Identify which cell holds the provided text, then report its [x, y] central coordinate. 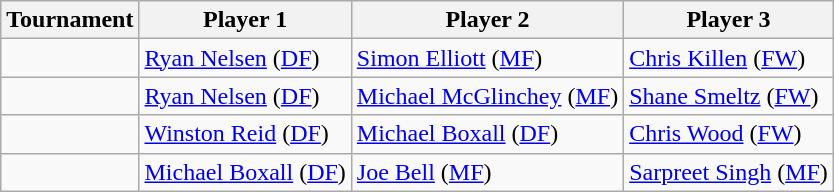
Sarpreet Singh (MF) [729, 172]
Joe Bell (MF) [487, 172]
Chris Wood (FW) [729, 134]
Winston Reid (DF) [245, 134]
Chris Killen (FW) [729, 58]
Player 2 [487, 20]
Michael McGlinchey (MF) [487, 96]
Shane Smeltz (FW) [729, 96]
Player 1 [245, 20]
Simon Elliott (MF) [487, 58]
Tournament [70, 20]
Player 3 [729, 20]
